Pinpoint the cell where the given text exists, returning its [X, Y] midpoint coordinate. 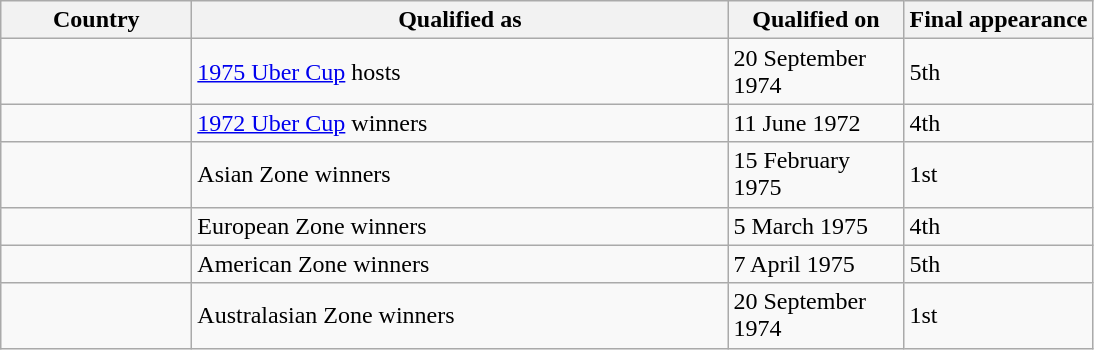
Qualified on [816, 20]
1972 Uber Cup winners [460, 123]
Country [96, 20]
Qualified as [460, 20]
European Zone winners [460, 226]
American Zone winners [460, 264]
7 April 1975 [816, 264]
1975 Uber Cup hosts [460, 72]
Asian Zone winners [460, 174]
5 March 1975 [816, 226]
15 February 1975 [816, 174]
11 June 1972 [816, 123]
Final appearance [998, 20]
Australasian Zone winners [460, 316]
